Search for the cell housing the specified text and yield its [x, y] center coordinate. 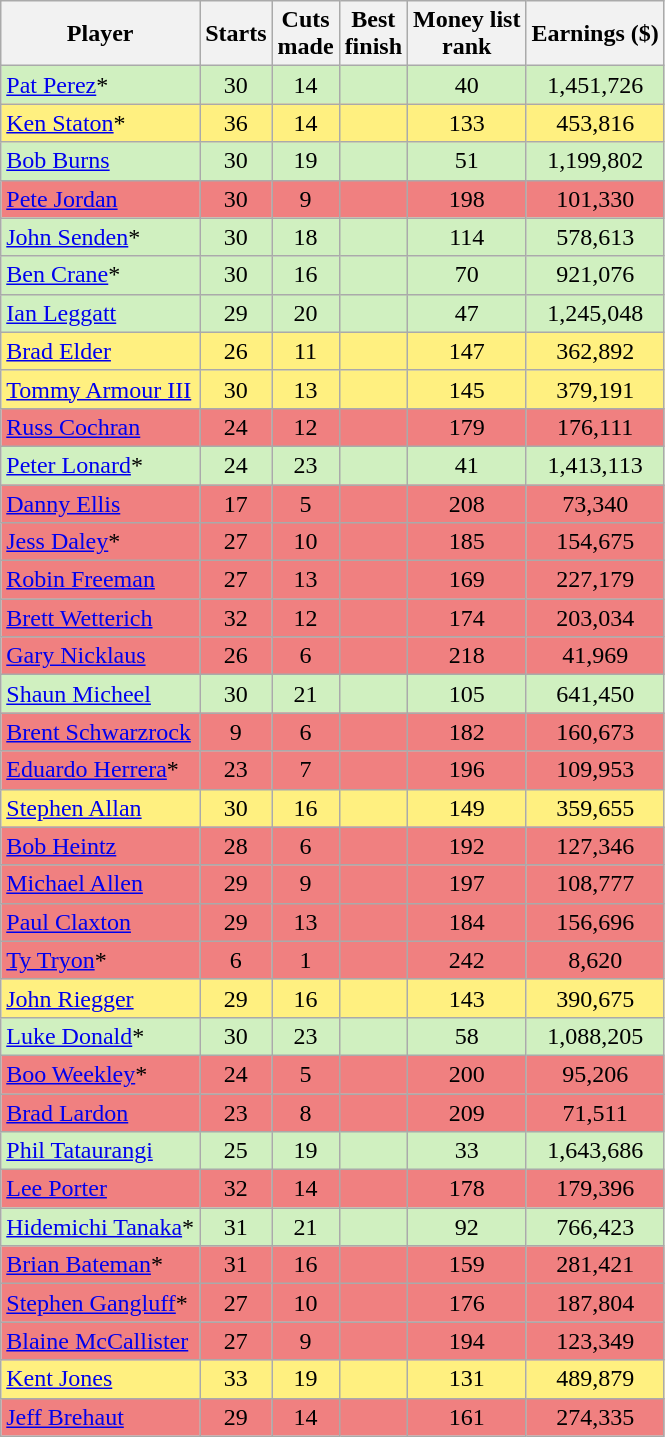
36 [236, 123]
Bob Burns [100, 161]
Bestfinish [373, 34]
70 [467, 275]
Brad Elder [100, 351]
47 [467, 313]
179,396 [595, 1189]
379,191 [595, 389]
1,245,048 [595, 313]
Player [100, 34]
176 [467, 1303]
Brent Schwarzrock [100, 732]
Robin Freeman [100, 580]
209 [467, 1113]
192 [467, 846]
Peter Lonard* [100, 465]
143 [467, 998]
921,076 [595, 275]
101,330 [595, 199]
73,340 [595, 503]
114 [467, 237]
Stephen Allan [100, 808]
179 [467, 427]
105 [467, 694]
18 [306, 237]
Brian Bateman* [100, 1265]
274,335 [595, 1417]
Pete Jordan [100, 199]
Stephen Gangluff* [100, 1303]
131 [467, 1379]
123,349 [595, 1341]
208 [467, 503]
John Riegger [100, 998]
149 [467, 808]
Blaine McCallister [100, 1341]
51 [467, 161]
Cutsmade [306, 34]
145 [467, 389]
453,816 [595, 123]
766,423 [595, 1227]
17 [236, 503]
7 [306, 770]
147 [467, 351]
489,879 [595, 1379]
227,179 [595, 580]
176,111 [595, 427]
Ken Staton* [100, 123]
359,655 [595, 808]
187,804 [595, 1303]
28 [236, 846]
Paul Claxton [100, 922]
218 [467, 656]
Phil Tataurangi [100, 1151]
108,777 [595, 884]
41,969 [595, 656]
11 [306, 351]
160,673 [595, 732]
Lee Porter [100, 1189]
71,511 [595, 1113]
154,675 [595, 542]
Luke Donald* [100, 1036]
John Senden* [100, 237]
178 [467, 1189]
197 [467, 884]
Money listrank [467, 34]
Pat Perez* [100, 85]
198 [467, 199]
196 [467, 770]
109,953 [595, 770]
1,643,686 [595, 1151]
58 [467, 1036]
184 [467, 922]
92 [467, 1227]
Danny Ellis [100, 503]
Michael Allen [100, 884]
127,346 [595, 846]
Brett Wetterich [100, 618]
242 [467, 960]
Earnings ($) [595, 34]
1,413,113 [595, 465]
Jess Daley* [100, 542]
194 [467, 1341]
41 [467, 465]
Russ Cochran [100, 427]
159 [467, 1265]
1 [306, 960]
Jeff Brehaut [100, 1417]
1,451,726 [595, 85]
203,034 [595, 618]
Brad Lardon [100, 1113]
578,613 [595, 237]
20 [306, 313]
40 [467, 85]
8,620 [595, 960]
25 [236, 1151]
Ty Tryon* [100, 960]
Boo Weekley* [100, 1074]
Ben Crane* [100, 275]
390,675 [595, 998]
Hidemichi Tanaka* [100, 1227]
Bob Heintz [100, 846]
161 [467, 1417]
Kent Jones [100, 1379]
641,450 [595, 694]
Eduardo Herrera* [100, 770]
Tommy Armour III [100, 389]
Shaun Micheel [100, 694]
281,421 [595, 1265]
Gary Nicklaus [100, 656]
200 [467, 1074]
185 [467, 542]
8 [306, 1113]
174 [467, 618]
1,199,802 [595, 161]
169 [467, 580]
182 [467, 732]
133 [467, 123]
362,892 [595, 351]
156,696 [595, 922]
95,206 [595, 1074]
1,088,205 [595, 1036]
Starts [236, 34]
Ian Leggatt [100, 313]
